Identify which cell holds the provided text, then report its (X, Y) central coordinate. 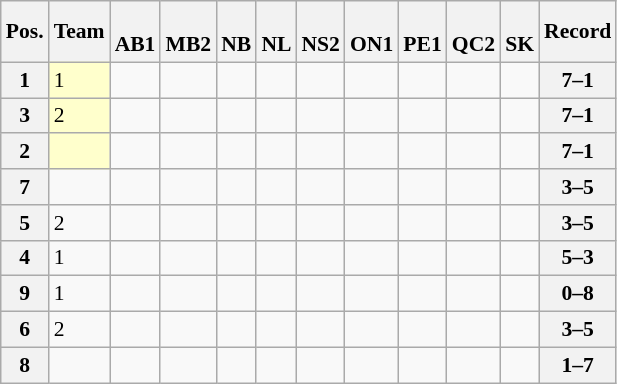
3 (25, 116)
6 (25, 330)
Pos. (25, 32)
5 (25, 223)
4 (25, 258)
Team (80, 32)
NL (276, 32)
7 (25, 187)
SK (520, 32)
QC2 (474, 32)
ON1 (372, 32)
8 (25, 365)
AB1 (136, 32)
9 (25, 294)
NS2 (320, 32)
0–8 (578, 294)
5–3 (578, 258)
MB2 (188, 32)
PE1 (422, 32)
NB (236, 32)
Record (578, 32)
1–7 (578, 365)
